Search for the cell housing the specified text and yield its (X, Y) center coordinate. 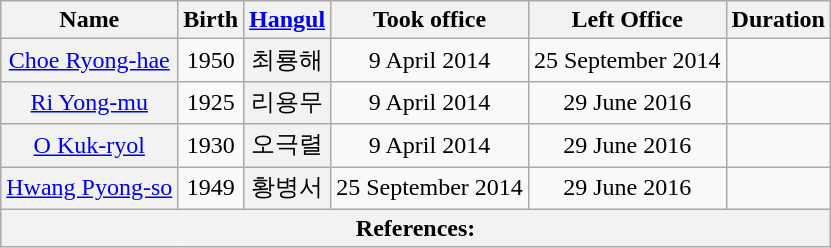
Choe Ryong-hae (90, 60)
오극렬 (288, 146)
Ri Yong-mu (90, 102)
1925 (211, 102)
황병서 (288, 188)
Took office (430, 20)
1949 (211, 188)
Left Office (627, 20)
Name (90, 20)
1950 (211, 60)
리용무 (288, 102)
최룡해 (288, 60)
References: (416, 228)
Hangul (288, 20)
1930 (211, 146)
O Kuk-ryol (90, 146)
Hwang Pyong-so (90, 188)
Birth (211, 20)
Duration (778, 20)
